Identify which cell holds the provided text, then report its [X, Y] central coordinate. 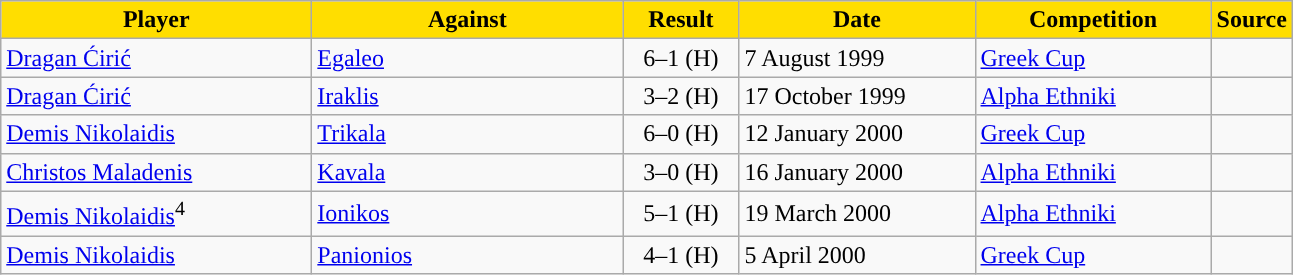
4–1 (H) [681, 255]
Egaleo [468, 58]
5–1 (H) [681, 214]
16 January 2000 [857, 172]
Competition [1093, 20]
Date [857, 20]
Source [1252, 20]
3–2 (H) [681, 96]
7 August 1999 [857, 58]
3–0 (H) [681, 172]
6–1 (H) [681, 58]
Iraklis [468, 96]
Panionios [468, 255]
Ionikos [468, 214]
6–0 (H) [681, 134]
17 October 1999 [857, 96]
Result [681, 20]
5 April 2000 [857, 255]
Kavala [468, 172]
Against [468, 20]
Demis Nikolaidis4 [156, 214]
19 March 2000 [857, 214]
12 January 2000 [857, 134]
Player [156, 20]
Trikala [468, 134]
Christos Maladenis [156, 172]
